Identify which cell holds the provided text, then report its (X, Y) central coordinate. 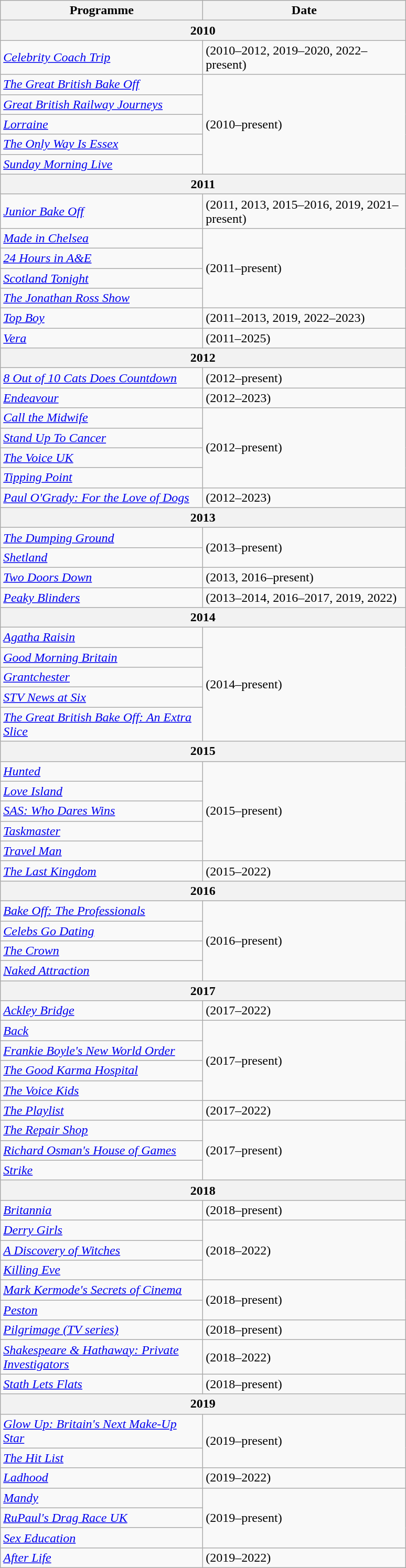
(2010–present) (304, 124)
Sex Education (102, 1538)
(2014–present) (304, 685)
The Voice UK (102, 458)
Agatha Raisin (102, 637)
Programme (102, 10)
Good Morning Britain (102, 657)
Naked Attraction (102, 971)
The Crown (102, 951)
(2011–2025) (304, 338)
Peston (102, 1310)
Endeavour (102, 398)
Glow Up: Britain's Next Make-Up Star (102, 1431)
2016 (203, 891)
2012 (203, 358)
Ladhood (102, 1478)
The Voice Kids (102, 1090)
Love Island (102, 791)
Lorraine (102, 124)
Junior Bake Off (102, 211)
Richard Osman's House of Games (102, 1150)
Derry Girls (102, 1230)
2014 (203, 618)
Mark Kermode's Secrets of Cinema (102, 1290)
Stath Lets Flats (102, 1384)
Back (102, 1031)
(2015–present) (304, 811)
Taskmaster (102, 831)
Frankie Boyle's New World Order (102, 1051)
The Last Kingdom (102, 871)
Date (304, 10)
The Repair Shop (102, 1130)
Strike (102, 1170)
Top Boy (102, 318)
Paul O'Grady: For the Love of Dogs (102, 498)
(2011–2013, 2019, 2022–2023) (304, 318)
2015 (203, 751)
Mandy (102, 1498)
(2015–2022) (304, 871)
8 Out of 10 Cats Does Countdown (102, 378)
STV News at Six (102, 697)
Bake Off: The Professionals (102, 911)
Hunted (102, 771)
A Discovery of Witches (102, 1250)
Ackley Bridge (102, 1011)
The Hit List (102, 1458)
SAS: Who Dares Wins (102, 811)
2010 (203, 30)
(2013–2014, 2016–2017, 2019, 2022) (304, 597)
2019 (203, 1404)
Celebrity Coach Trip (102, 58)
The Only Way Is Essex (102, 144)
Shakespeare & Hathaway: Private Investigators (102, 1357)
2013 (203, 517)
Peaky Blinders (102, 597)
The Playlist (102, 1110)
After Life (102, 1558)
Travel Man (102, 851)
(2010–2012, 2019–2020, 2022–present) (304, 58)
24 Hours in A&E (102, 258)
Made in Chelsea (102, 238)
(2013–present) (304, 547)
Vera (102, 338)
Stand Up To Cancer (102, 438)
Two Doors Down (102, 577)
2018 (203, 1190)
(2011, 2013, 2015–2016, 2019, 2021–present) (304, 211)
Britannia (102, 1210)
Call the Midwife (102, 418)
Pilgrimage (TV series) (102, 1330)
Sunday Morning Live (102, 164)
The Good Karma Hospital (102, 1070)
Great British Railway Journeys (102, 104)
Grantchester (102, 677)
(2013, 2016–present) (304, 577)
2017 (203, 991)
Shetland (102, 557)
(2016–present) (304, 940)
Tipping Point (102, 478)
RuPaul's Drag Race UK (102, 1518)
Scotland Tonight (102, 278)
(2011–present) (304, 268)
The Dumping Ground (102, 537)
2011 (203, 184)
The Great British Bake Off: An Extra Slice (102, 724)
Killing Eve (102, 1270)
Celebs Go Dating (102, 931)
The Great British Bake Off (102, 84)
The Jonathan Ross Show (102, 298)
